Extract the [x, y] coordinate from the center of the cell holding the provided text.  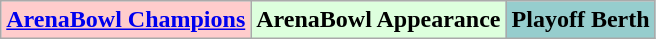
Playoff Berth [580, 20]
ArenaBowl Appearance [378, 20]
ArenaBowl Champions [126, 20]
